Provide the [X, Y] coordinate of the cell's center where the given text is located.  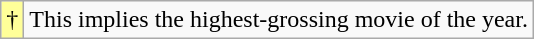
This implies the highest-grossing movie of the year. [279, 20]
† [12, 20]
